Find where the given text appears and provide that cell's center as [X, Y] coordinate. 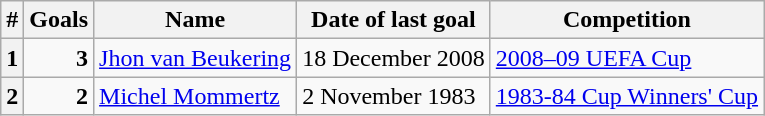
Date of last goal [394, 20]
# [12, 20]
1 [12, 58]
2008–09 UEFA Cup [626, 58]
2 November 1983 [394, 96]
18 December 2008 [394, 58]
1983-84 Cup Winners' Cup [626, 96]
Michel Mommertz [196, 96]
Jhon van Beukering [196, 58]
3 [59, 58]
Competition [626, 20]
Name [196, 20]
Goals [59, 20]
